Pinpoint the cell where the given text exists, returning its (X, Y) midpoint coordinate. 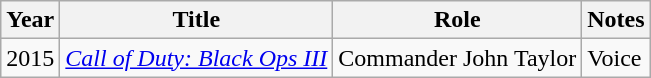
Year (30, 20)
Title (196, 20)
Notes (616, 20)
Role (458, 20)
Voice (616, 58)
2015 (30, 58)
Commander John Taylor (458, 58)
Call of Duty: Black Ops III (196, 58)
